Capture the cell that displays the provided text and extract its [x, y] central coordinate. 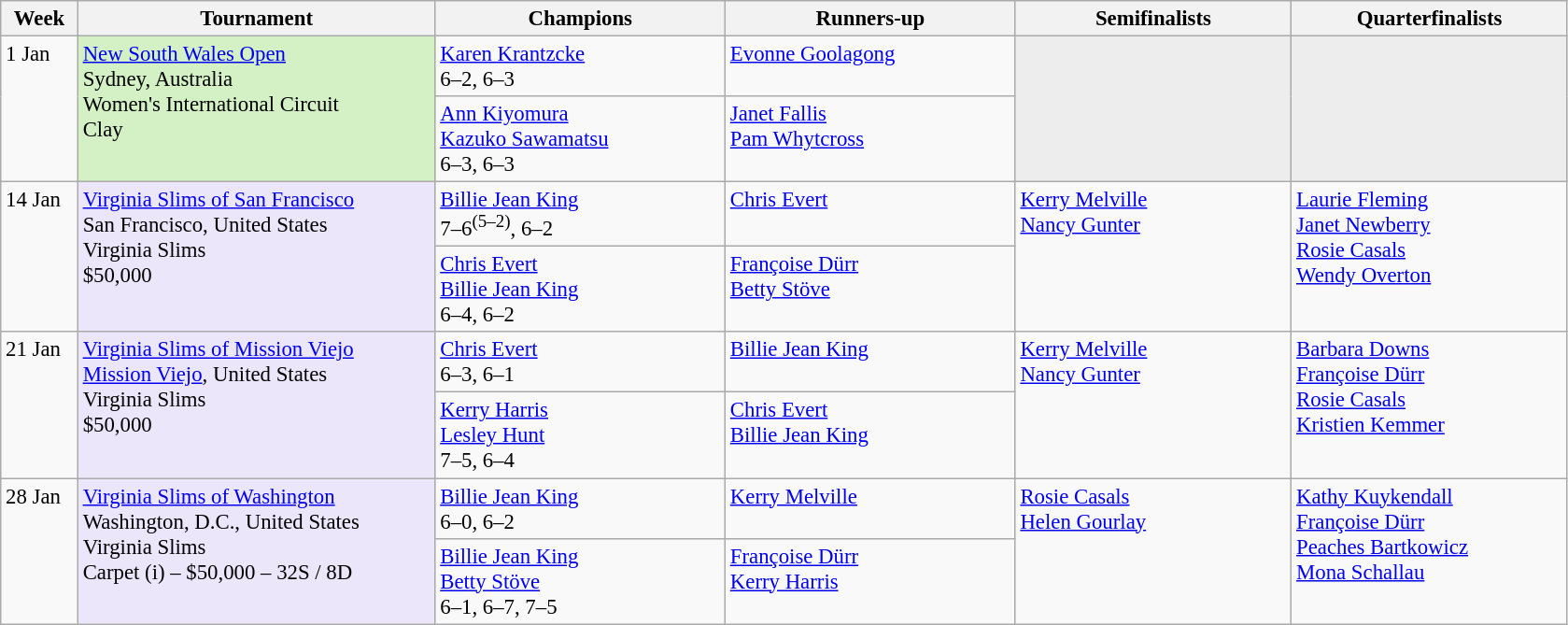
21 Jan [39, 405]
Tournament [256, 19]
Week [39, 19]
Kerry Harris Lesley Hunt7–5, 6–4 [581, 435]
Semifinalists [1153, 19]
Quarterfinalists [1430, 19]
Ann Kiyomura Kazuko Sawamatsu6–3, 6–3 [581, 139]
Laurie Fleming Janet Newberry Rosie Casals Wendy Overton [1430, 258]
Janet Fallis Pam Whytcross [870, 139]
Billie Jean King Betty Stöve6–1, 6–7, 7–5 [581, 581]
Karen Krantzcke6–2, 6–3 [581, 67]
New South Wales Open Sydney, AustraliaWomen's International CircuitClay [256, 109]
Virginia Slims of Mission ViejoMission Viejo, United StatesVirginia Slims$50,000 [256, 405]
Chris Evert Billie Jean King [870, 435]
Barbara Downs Françoise Dürr Rosie Casals Kristien Kemmer [1430, 405]
Runners-up [870, 19]
Billie Jean King 7–6(5–2), 6–2 [581, 215]
Françoise Dürr Kerry Harris [870, 581]
Chris Evert 6–3, 6–1 [581, 362]
Virginia Slims of San FranciscoSan Francisco, United StatesVirginia Slims$50,000 [256, 258]
Françoise Dürr Betty Stöve [870, 290]
Evonne Goolagong [870, 67]
28 Jan [39, 551]
Billie Jean King [870, 362]
Billie Jean King 6–0, 6–2 [581, 508]
Kerry Melville [870, 508]
Champions [581, 19]
Chris Evert [870, 215]
Virginia Slims of Washington Washington, D.C., United StatesVirginia SlimsCarpet (i) – $50,000 – 32S / 8D [256, 551]
Chris Evert Billie Jean King6–4, 6–2 [581, 290]
1 Jan [39, 109]
14 Jan [39, 258]
Kathy Kuykendall Françoise Dürr Peaches Bartkowicz Mona Schallau [1430, 551]
Rosie Casals Helen Gourlay [1153, 551]
